Return [x, y] of the center of cell containing provided text 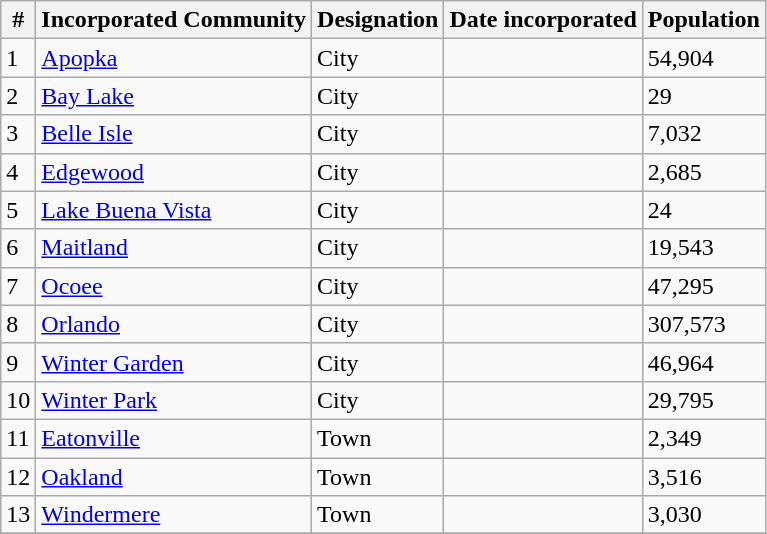
Bay Lake [174, 96]
3 [18, 134]
2,349 [704, 438]
11 [18, 438]
8 [18, 324]
Edgewood [174, 172]
Apopka [174, 58]
# [18, 20]
Belle Isle [174, 134]
Orlando [174, 324]
13 [18, 515]
24 [704, 210]
Date incorporated [543, 20]
Windermere [174, 515]
46,964 [704, 362]
54,904 [704, 58]
Oakland [174, 477]
Designation [378, 20]
Ocoee [174, 286]
3,516 [704, 477]
1 [18, 58]
19,543 [704, 248]
4 [18, 172]
Winter Park [174, 400]
7,032 [704, 134]
29,795 [704, 400]
6 [18, 248]
Maitland [174, 248]
12 [18, 477]
10 [18, 400]
9 [18, 362]
Winter Garden [174, 362]
5 [18, 210]
3,030 [704, 515]
2 [18, 96]
47,295 [704, 286]
29 [704, 96]
7 [18, 286]
Eatonville [174, 438]
2,685 [704, 172]
Incorporated Community [174, 20]
307,573 [704, 324]
Population [704, 20]
Lake Buena Vista [174, 210]
